Detect which cell encompasses the target text, then output its (x, y) center coordinate. 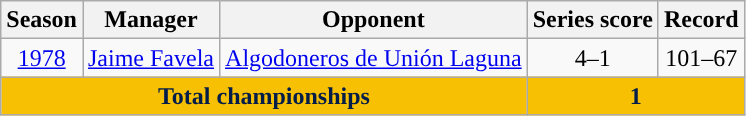
Total championships (264, 96)
Opponent (374, 20)
101–67 (701, 58)
Series score (592, 20)
Jaime Favela (150, 58)
Algodoneros de Unión Laguna (374, 58)
1 (636, 96)
Record (701, 20)
4–1 (592, 58)
1978 (42, 58)
Season (42, 20)
Manager (150, 20)
